Return [X, Y] of the center of cell containing provided text 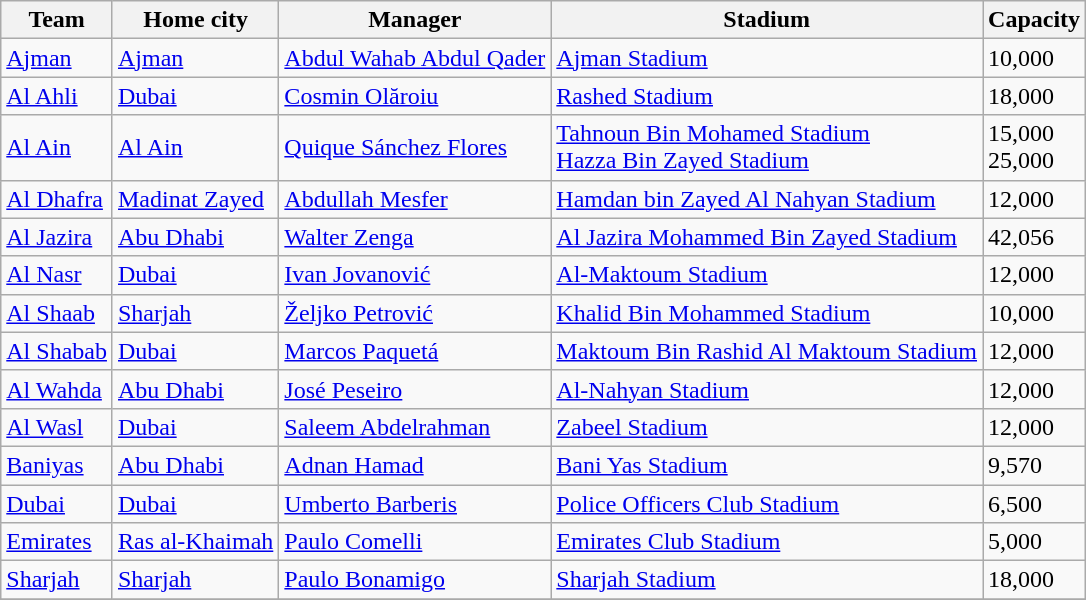
Al Ahli [57, 96]
Baniyas [57, 465]
Al-Maktoum Stadium [767, 275]
Khalid Bin Mohammed Stadium [767, 313]
Saleem Abdelrahman [415, 427]
Al Nasr [57, 275]
Željko Petrović [415, 313]
6,500 [1034, 503]
Tahnoun Bin Mohamed Stadium Hazza Bin Zayed Stadium [767, 148]
42,056 [1034, 237]
Abdul Wahab Abdul Qader [415, 58]
Al-Nahyan Stadium [767, 389]
Team [57, 20]
Quique Sánchez Flores [415, 148]
Capacity [1034, 20]
Al Jazira Mohammed Bin Zayed Stadium [767, 237]
Ajman Stadium [767, 58]
Al Dhafra [57, 199]
Adnan Hamad [415, 465]
Home city [195, 20]
Manager [415, 20]
Madinat Zayed [195, 199]
5,000 [1034, 542]
Al Wasl [57, 427]
15,000 25,000 [1034, 148]
Marcos Paquetá [415, 351]
Abdullah Mesfer [415, 199]
Hamdan bin Zayed Al Nahyan Stadium [767, 199]
Emirates [57, 542]
Umberto Barberis [415, 503]
Emirates Club Stadium [767, 542]
Ivan Jovanović [415, 275]
Rashed Stadium [767, 96]
Bani Yas Stadium [767, 465]
Police Officers Club Stadium [767, 503]
Al Jazira [57, 237]
Sharjah Stadium [767, 580]
Cosmin Olăroiu [415, 96]
9,570 [1034, 465]
Paulo Bonamigo [415, 580]
Walter Zenga [415, 237]
Stadium [767, 20]
Al Wahda [57, 389]
Al Shabab [57, 351]
Paulo Comelli [415, 542]
Maktoum Bin Rashid Al Maktoum Stadium [767, 351]
Zabeel Stadium [767, 427]
Ras al-Khaimah [195, 542]
Al Shaab [57, 313]
José Peseiro [415, 389]
